Output the [X, Y] coordinate of the center of the cell containing the given text.  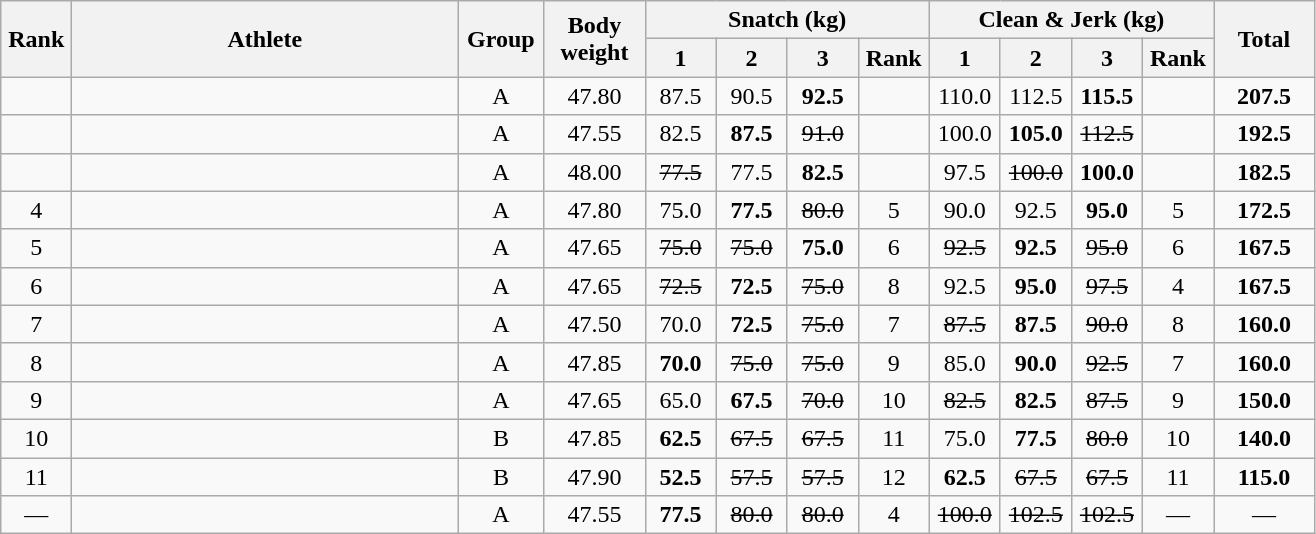
115.0 [1264, 477]
192.5 [1264, 134]
65.0 [680, 400]
47.50 [594, 324]
150.0 [1264, 400]
182.5 [1264, 172]
Body weight [594, 39]
Total [1264, 39]
Snatch (kg) [787, 20]
115.5 [1106, 96]
91.0 [822, 134]
207.5 [1264, 96]
Athlete [265, 39]
Group [501, 39]
172.5 [1264, 210]
105.0 [1036, 134]
140.0 [1264, 438]
52.5 [680, 477]
110.0 [964, 96]
48.00 [594, 172]
12 [894, 477]
Clean & Jerk (kg) [1071, 20]
85.0 [964, 362]
47.90 [594, 477]
90.5 [752, 96]
